Extract the (X, Y) coordinate from the center of the cell holding the provided text.  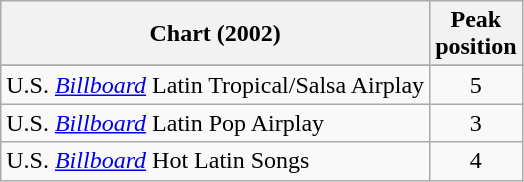
U.S. Billboard Latin Tropical/Salsa Airplay (216, 85)
3 (476, 123)
Peakposition (476, 34)
5 (476, 85)
Chart (2002) (216, 34)
4 (476, 161)
U.S. Billboard Latin Pop Airplay (216, 123)
U.S. Billboard Hot Latin Songs (216, 161)
